Determine the (X, Y) coordinate at the center of the cell enclosing the given text.  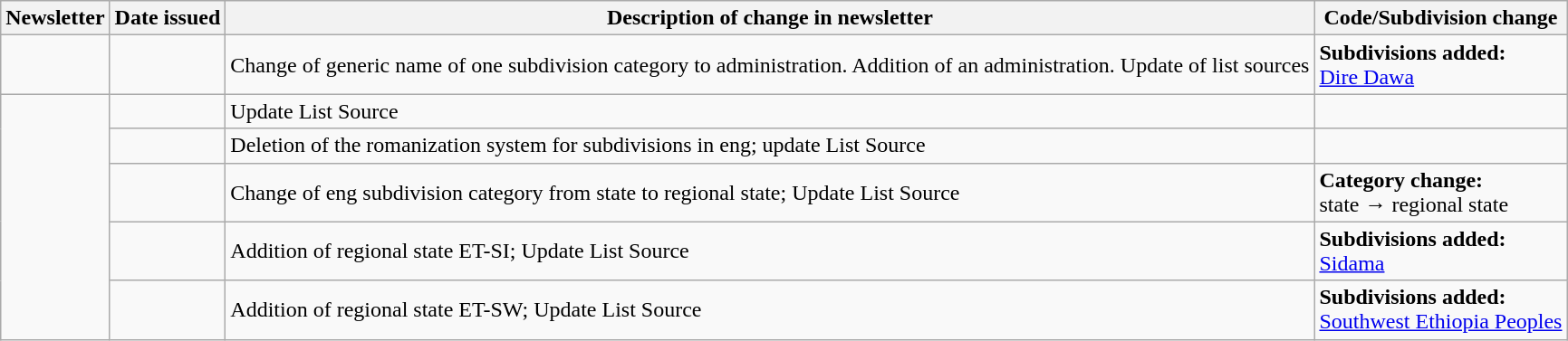
Subdivisions added: Sidama (1440, 251)
Change of generic name of one subdivision category to administration. Addition of an administration. Update of list sources (770, 65)
Subdivisions added: Southwest Ethiopia Peoples (1440, 309)
Description of change in newsletter (770, 18)
Change of eng subdivision category from state to regional state; Update List Source (770, 192)
Update List Source (770, 111)
Addition of regional state ET-SW; Update List Source (770, 309)
Category change:state → regional state (1440, 192)
Newsletter (55, 18)
Code/Subdivision change (1440, 18)
Deletion of the romanization system for subdivisions in eng; update List Source (770, 146)
Subdivisions added: Dire Dawa (1440, 65)
Date issued (168, 18)
Addition of regional state ET-SI; Update List Source (770, 251)
